Provide the (x, y) coordinate of the cell's center where the given text is located.  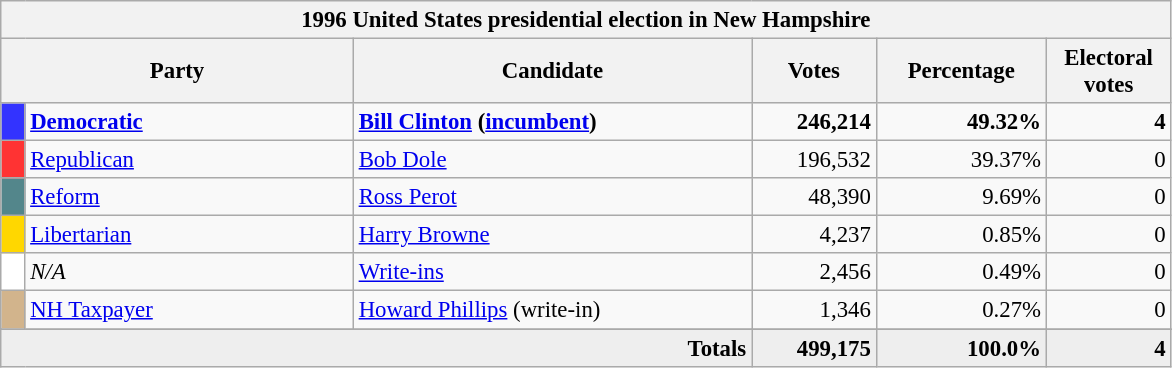
Electoral votes (1108, 72)
Reform (189, 197)
196,532 (814, 160)
Bill Clinton (incumbent) (552, 122)
1996 United States presidential election in New Hampshire (586, 20)
1,346 (814, 310)
Harry Browne (552, 235)
Candidate (552, 72)
100.0% (961, 348)
39.37% (961, 160)
499,175 (814, 348)
Bob Dole (552, 160)
0.85% (961, 235)
Party (178, 72)
Howard Phillips (write-in) (552, 310)
0.27% (961, 310)
Percentage (961, 72)
48,390 (814, 197)
Votes (814, 72)
2,456 (814, 273)
N/A (189, 273)
Democratic (189, 122)
Totals (376, 348)
9.69% (961, 197)
Republican (189, 160)
246,214 (814, 122)
Write-ins (552, 273)
0.49% (961, 273)
49.32% (961, 122)
Ross Perot (552, 197)
Libertarian (189, 235)
4,237 (814, 235)
NH Taxpayer (189, 310)
